Locate the cell with the specified text and output its [x, y] center coordinate. 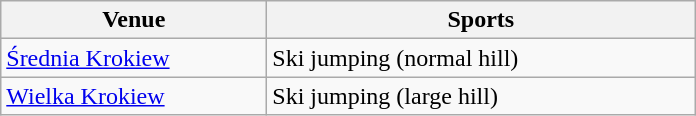
Sports [481, 20]
Średnia Krokiew [134, 58]
Venue [134, 20]
Wielka Krokiew [134, 96]
Ski jumping (normal hill) [481, 58]
Ski jumping (large hill) [481, 96]
